Pinpoint the cell where the given text exists, returning its (X, Y) midpoint coordinate. 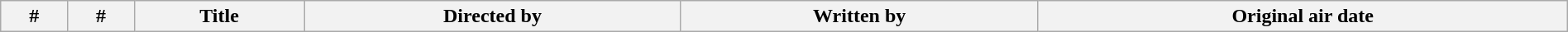
Title (218, 16)
Original air date (1303, 16)
Directed by (493, 16)
Written by (859, 16)
